Extract the (x, y) coordinate from the center of the cell holding the provided text.  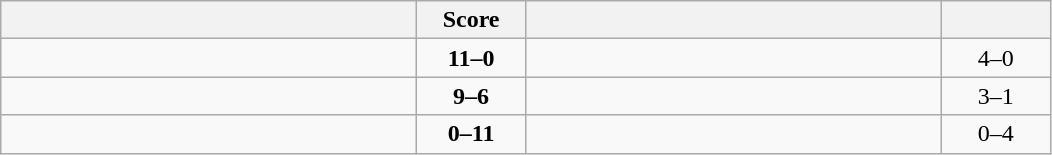
0–11 (472, 134)
9–6 (472, 96)
0–4 (996, 134)
11–0 (472, 58)
4–0 (996, 58)
Score (472, 20)
3–1 (996, 96)
